Identify which cell holds the provided text, then report its (x, y) central coordinate. 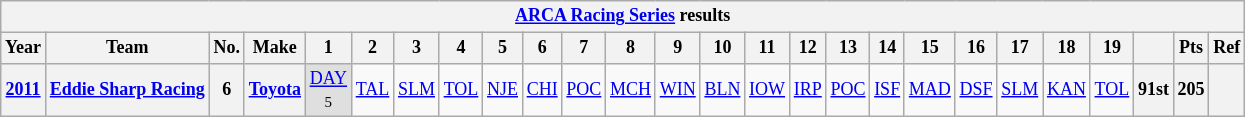
4 (460, 48)
Ref (1227, 48)
205 (1191, 90)
7 (584, 48)
11 (768, 48)
Pts (1191, 48)
17 (1020, 48)
Eddie Sharp Racing (127, 90)
9 (678, 48)
18 (1067, 48)
Toyota (274, 90)
TAL (372, 90)
10 (722, 48)
15 (930, 48)
NJE (503, 90)
CHI (542, 90)
2 (372, 48)
16 (976, 48)
12 (808, 48)
IRP (808, 90)
8 (631, 48)
Make (274, 48)
2011 (24, 90)
91st (1154, 90)
Year (24, 48)
3 (417, 48)
5 (503, 48)
ISF (888, 90)
No. (226, 48)
BLN (722, 90)
ARCA Racing Series results (623, 16)
WIN (678, 90)
14 (888, 48)
DAY5 (328, 90)
MCH (631, 90)
Team (127, 48)
1 (328, 48)
IOW (768, 90)
MAD (930, 90)
DSF (976, 90)
KAN (1067, 90)
19 (1112, 48)
13 (848, 48)
